Extract the (X, Y) coordinate from the center of the cell holding the provided text.  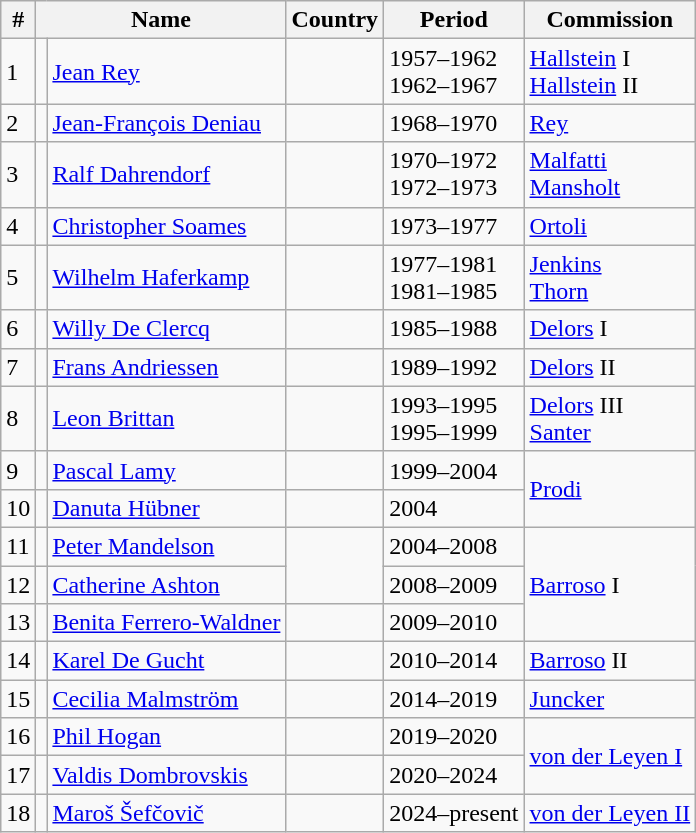
Period (454, 20)
14 (18, 661)
2019–2020 (454, 737)
Jean-François Deniau (166, 123)
1989–1992 (454, 367)
Cecilia Malmström (166, 699)
17 (18, 775)
Jean Rey (166, 72)
Leon Brittan (166, 418)
5 (18, 278)
Valdis Dombrovskis (166, 775)
6 (18, 329)
10 (18, 508)
Juncker (610, 699)
Barroso I (610, 584)
1985–1988 (454, 329)
11 (18, 546)
Barroso II (610, 661)
Catherine Ashton (166, 585)
12 (18, 585)
13 (18, 623)
JenkinsThorn (610, 278)
Ortoli (610, 226)
Phil Hogan (166, 737)
MalfattiMansholt (610, 174)
1968–1970 (454, 123)
2024–present (454, 813)
3 (18, 174)
1999–2004 (454, 470)
# (18, 20)
2014–2019 (454, 699)
2010–2014 (454, 661)
Karel De Gucht (166, 661)
Maroš Šefčovič (166, 813)
2 (18, 123)
4 (18, 226)
2009–2010 (454, 623)
Delors IIISanter (610, 418)
von der Leyen II (610, 813)
von der Leyen I (610, 756)
Rey (610, 123)
2020–2024 (454, 775)
1970–19721972–1973 (454, 174)
1957–19621962–1967 (454, 72)
Delors I (610, 329)
Danuta Hübner (166, 508)
Christopher Soames (166, 226)
Commission (610, 20)
Benita Ferrero-Waldner (166, 623)
2004–2008 (454, 546)
7 (18, 367)
Ralf Dahrendorf (166, 174)
Pascal Lamy (166, 470)
18 (18, 813)
Name (161, 20)
Country (335, 20)
Frans Andriessen (166, 367)
1973–1977 (454, 226)
15 (18, 699)
Prodi (610, 489)
Hallstein IHallstein II (610, 72)
2008–2009 (454, 585)
Peter Mandelson (166, 546)
16 (18, 737)
1993–19951995–1999 (454, 418)
9 (18, 470)
Delors II (610, 367)
8 (18, 418)
Wilhelm Haferkamp (166, 278)
1977–19811981–1985 (454, 278)
1 (18, 72)
Willy De Clercq (166, 329)
2004 (454, 508)
